Find where the given text appears and provide that cell's center as [x, y] coordinate. 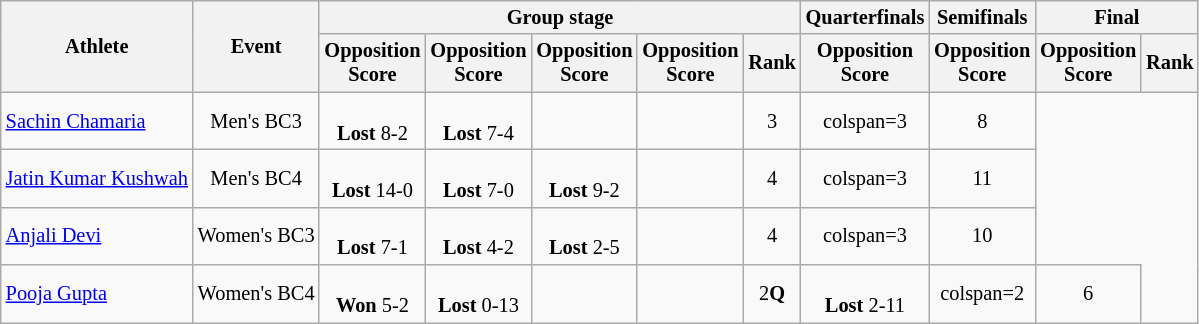
Men's BC3 [256, 121]
Anjali Devi [97, 236]
Lost 9-2 [584, 178]
Men's BC4 [256, 178]
Lost 7-1 [372, 236]
Group stage [560, 17]
colspan=2 [982, 294]
2Q [772, 294]
Lost 7-4 [478, 121]
Pooja Gupta [97, 294]
Event [256, 46]
Athlete [97, 46]
Final [1116, 17]
Won 5-2 [372, 294]
Lost 2-11 [866, 294]
Lost 8-2 [372, 121]
Women's BC3 [256, 236]
Quarterfinals [866, 17]
Lost 4-2 [478, 236]
Jatin Kumar Kushwah [97, 178]
Women's BC4 [256, 294]
Lost 7-0 [478, 178]
11 [982, 178]
Lost 2-5 [584, 236]
10 [982, 236]
3 [772, 121]
Sachin Chamaria [97, 121]
Lost 14-0 [372, 178]
8 [982, 121]
Lost 0-13 [478, 294]
6 [1088, 294]
Semifinals [982, 17]
